Capture the cell that displays the provided text and extract its (x, y) central coordinate. 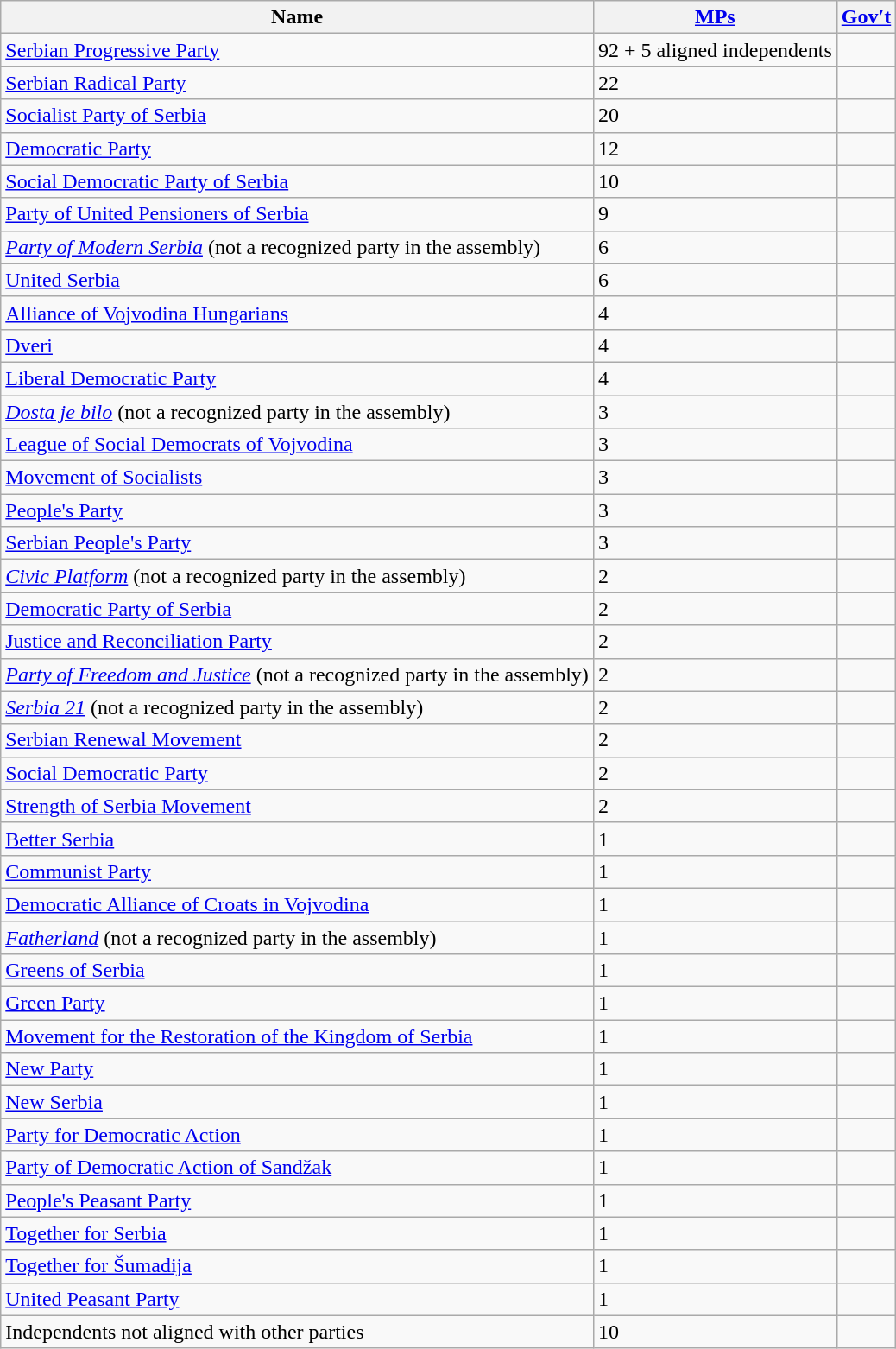
Dveri (297, 345)
Independents not aligned with other parties (297, 1332)
Civic Platform (not a recognized party in the assembly) (297, 576)
Dosta je bilo (not a recognized party in the assembly) (297, 412)
Serbian Radical Party (297, 83)
Fatherland (not a recognized party in the assembly) (297, 937)
League of Social Democrats of Vojvodina (297, 445)
Serbian People's Party (297, 543)
Democratic Alliance of Croats in Vojvodina (297, 904)
12 (715, 149)
Together for Šumadija (297, 1266)
Party for Democratic Action (297, 1135)
United Peasant Party (297, 1299)
Party of United Pensioners of Serbia (297, 214)
Communist Party (297, 871)
Party of Freedom and Justice (not a recognized party in the assembly) (297, 674)
Greens of Serbia (297, 971)
Green Party (297, 1004)
Social Democratic Party of Serbia (297, 181)
Serbian Renewal Movement (297, 740)
Party of Democratic Action of Sandžak (297, 1168)
People's Party (297, 510)
Social Democratic Party (297, 773)
Together for Serbia (297, 1233)
Gov′t (866, 17)
MPs (715, 17)
92 + 5 aligned independents (715, 50)
Alliance of Vojvodina Hungarians (297, 313)
Socialist Party of Serbia (297, 116)
New Serbia (297, 1102)
Democratic Party (297, 149)
9 (715, 214)
Strength of Serbia Movement (297, 806)
Democratic Party of Serbia (297, 609)
22 (715, 83)
20 (715, 116)
People's Peasant Party (297, 1200)
New Party (297, 1069)
Serbia 21 (not a recognized party in the assembly) (297, 707)
Serbian Progressive Party (297, 50)
Movement for the Restoration of the Kingdom of Serbia (297, 1036)
Movement of Socialists (297, 478)
Party of Modern Serbia (not a recognized party in the assembly) (297, 247)
Liberal Democratic Party (297, 378)
United Serbia (297, 280)
Justice and Reconciliation Party (297, 642)
Name (297, 17)
Better Serbia (297, 839)
